Find where the given text appears and provide that cell's center as (x, y) coordinate. 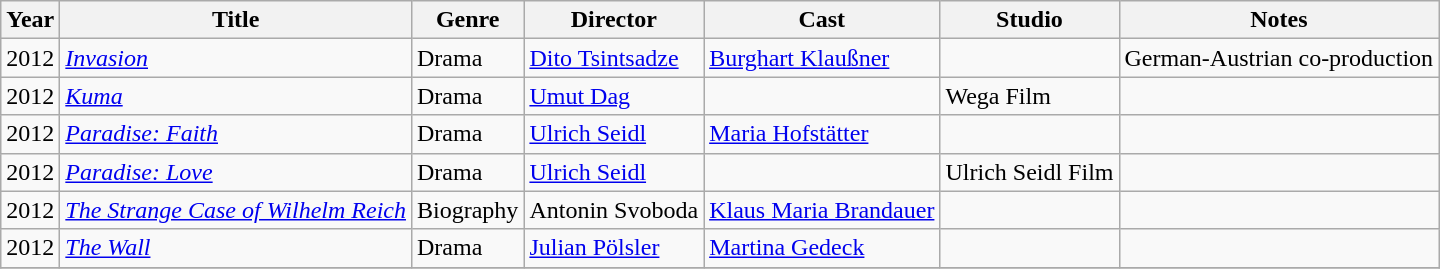
The Strange Case of Wilhelm Reich (236, 210)
Julian Pölsler (614, 248)
Paradise: Love (236, 172)
The Wall (236, 248)
Kuma (236, 96)
Invasion (236, 58)
Biography (467, 210)
Wega Film (1030, 96)
Cast (822, 20)
Notes (1279, 20)
German-Austrian co-production (1279, 58)
Genre (467, 20)
Burghart Klaußner (822, 58)
Umut Dag (614, 96)
Antonin Svoboda (614, 210)
Dito Tsintsadze (614, 58)
Director (614, 20)
Klaus Maria Brandauer (822, 210)
Paradise: Faith (236, 134)
Martina Gedeck (822, 248)
Studio (1030, 20)
Year (30, 20)
Ulrich Seidl Film (1030, 172)
Title (236, 20)
Maria Hofstätter (822, 134)
